For the text-containing cell, return its midpoint in (x, y) coordinate format. 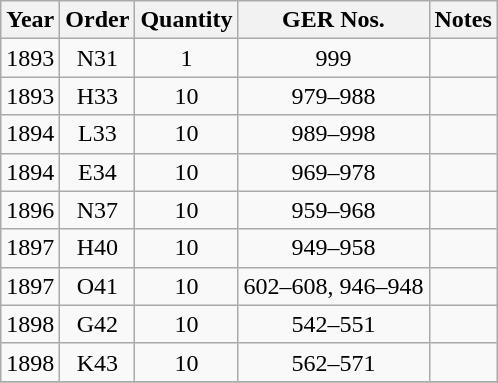
G42 (98, 324)
N31 (98, 58)
H40 (98, 248)
Order (98, 20)
969–978 (334, 172)
989–998 (334, 134)
959–968 (334, 210)
1896 (30, 210)
E34 (98, 172)
949–958 (334, 248)
Quantity (186, 20)
602–608, 946–948 (334, 286)
999 (334, 58)
H33 (98, 96)
N37 (98, 210)
L33 (98, 134)
542–551 (334, 324)
Notes (463, 20)
K43 (98, 362)
Year (30, 20)
1 (186, 58)
562–571 (334, 362)
979–988 (334, 96)
GER Nos. (334, 20)
O41 (98, 286)
